Determine the [X, Y] coordinate at the center of the cell enclosing the given text.  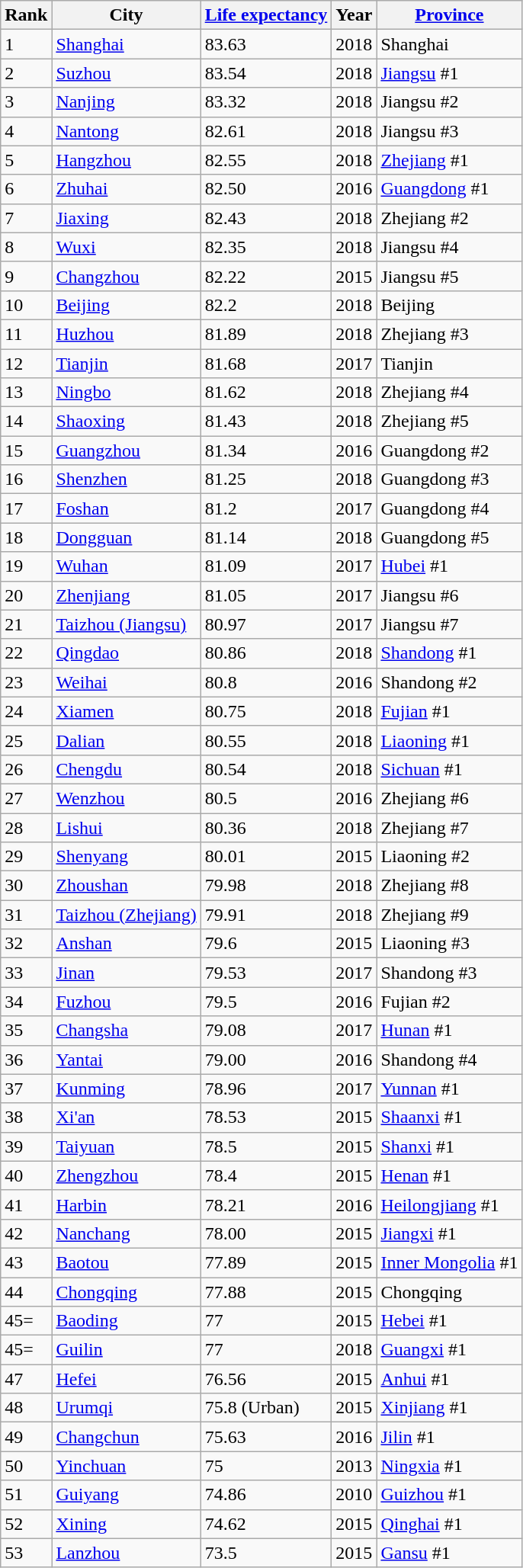
Shanxi #1 [450, 1146]
80.75 [266, 711]
30 [26, 886]
44 [26, 1292]
16 [26, 479]
Lanzhou [127, 1553]
82.43 [266, 218]
11 [26, 334]
Inner Mongolia #1 [450, 1262]
23 [26, 682]
Lishui [127, 827]
79.91 [266, 915]
Shandong #1 [450, 653]
81.2 [266, 508]
Henan #1 [450, 1175]
80.36 [266, 827]
6 [26, 189]
Qinghai #1 [450, 1524]
Zhejiang #9 [450, 915]
43 [26, 1262]
Urumqi [127, 1408]
Harbin [127, 1204]
80.86 [266, 653]
Zhejiang #3 [450, 334]
80.54 [266, 769]
15 [26, 451]
47 [26, 1379]
Ningbo [127, 393]
78.5 [266, 1146]
Year [354, 15]
25 [26, 740]
82.61 [266, 131]
Jiangsu #3 [450, 131]
53 [26, 1553]
Nanchang [127, 1233]
Hangzhou [127, 160]
5 [26, 160]
Changchun [127, 1437]
81.09 [266, 566]
9 [26, 276]
40 [26, 1175]
Xiamen [127, 711]
74.62 [266, 1524]
2 [26, 73]
81.25 [266, 479]
Yinchuan [127, 1466]
Jiangsu #1 [450, 73]
2010 [354, 1495]
Qingdao [127, 653]
81.34 [266, 451]
Zhejiang #2 [450, 218]
52 [26, 1524]
20 [26, 595]
35 [26, 1031]
83.63 [266, 44]
29 [26, 857]
Guiyang [127, 1495]
22 [26, 653]
78.21 [266, 1204]
42 [26, 1233]
Jiangsu #5 [450, 276]
Zhejiang #8 [450, 886]
79.6 [266, 944]
Dalian [127, 740]
Hefei [127, 1379]
32 [26, 944]
Guangzhou [127, 451]
Yantai [127, 1060]
79.5 [266, 1002]
75.63 [266, 1437]
75.8 (Urban) [266, 1408]
Shandong #4 [450, 1060]
41 [26, 1204]
Baoding [127, 1321]
13 [26, 393]
Dongguan [127, 537]
Fujian #1 [450, 711]
38 [26, 1117]
82.22 [266, 276]
78.53 [266, 1117]
79.08 [266, 1031]
79.98 [266, 886]
50 [26, 1466]
Shandong #3 [450, 973]
Wuxi [127, 247]
80.5 [266, 798]
Taiyuan [127, 1146]
79.00 [266, 1060]
Taizhou (Zhejiang) [127, 915]
Zhenjiang [127, 595]
27 [26, 798]
Nantong [127, 131]
76.56 [266, 1379]
Weihai [127, 682]
Zhejiang #6 [450, 798]
7 [26, 218]
26 [26, 769]
Zhejiang #5 [450, 422]
Zhejiang #1 [450, 160]
City [127, 15]
Jilin #1 [450, 1437]
Guangdong #1 [450, 189]
Province [450, 15]
80.97 [266, 624]
Shenzhen [127, 479]
Xining [127, 1524]
Shenyang [127, 857]
Hubei #1 [450, 566]
Guangxi #1 [450, 1350]
Fuzhou [127, 1002]
18 [26, 537]
83.32 [266, 102]
Guangdong #4 [450, 508]
Zhejiang #4 [450, 393]
81.14 [266, 537]
12 [26, 364]
Hebei #1 [450, 1321]
Changsha [127, 1031]
Hunan #1 [450, 1031]
Guilin [127, 1350]
Huzhou [127, 334]
Zhuhai [127, 189]
Jiangsu #7 [450, 624]
8 [26, 247]
Foshan [127, 508]
Wenzhou [127, 798]
75 [266, 1466]
Liaoning #1 [450, 740]
Wuhan [127, 566]
Ningxia #1 [450, 1466]
Guangdong #2 [450, 451]
39 [26, 1146]
78.00 [266, 1233]
Jiaxing [127, 218]
Chengdu [127, 769]
78.4 [266, 1175]
81.68 [266, 364]
21 [26, 624]
80.01 [266, 857]
Zhengzhou [127, 1175]
77.88 [266, 1292]
Gansu #1 [450, 1553]
82.55 [266, 160]
Liaoning #3 [450, 944]
82.50 [266, 189]
80.55 [266, 740]
14 [26, 422]
1 [26, 44]
81.89 [266, 334]
Liaoning #2 [450, 857]
10 [26, 305]
81.62 [266, 393]
Zhoushan [127, 886]
Anshan [127, 944]
Fujian #2 [450, 1002]
2013 [354, 1466]
Zhejiang #7 [450, 827]
Shaoxing [127, 422]
Shaanxi #1 [450, 1117]
Yunnan #1 [450, 1089]
81.05 [266, 595]
36 [26, 1060]
Xi'an [127, 1117]
Jiangsu #4 [450, 247]
3 [26, 102]
Changzhou [127, 276]
Jiangsu #6 [450, 595]
73.5 [266, 1553]
82.35 [266, 247]
Heilongjiang #1 [450, 1204]
34 [26, 1002]
Jinan [127, 973]
Life expectancy [266, 15]
Jiangsu #2 [450, 102]
77.89 [266, 1262]
Taizhou (Jiangsu) [127, 624]
Guizhou #1 [450, 1495]
Baotou [127, 1262]
51 [26, 1495]
28 [26, 827]
Suzhou [127, 73]
17 [26, 508]
83.54 [266, 73]
31 [26, 915]
Jiangxi #1 [450, 1233]
33 [26, 973]
Kunming [127, 1089]
48 [26, 1408]
Guangdong #5 [450, 537]
79.53 [266, 973]
37 [26, 1089]
Guangdong #3 [450, 479]
49 [26, 1437]
Shandong #2 [450, 682]
74.86 [266, 1495]
82.2 [266, 305]
81.43 [266, 422]
4 [26, 131]
Xinjiang #1 [450, 1408]
Sichuan #1 [450, 769]
Rank [26, 15]
80.8 [266, 682]
24 [26, 711]
78.96 [266, 1089]
Nanjing [127, 102]
19 [26, 566]
Anhui #1 [450, 1379]
